Pinpoint the cell where the given text exists, returning its [x, y] midpoint coordinate. 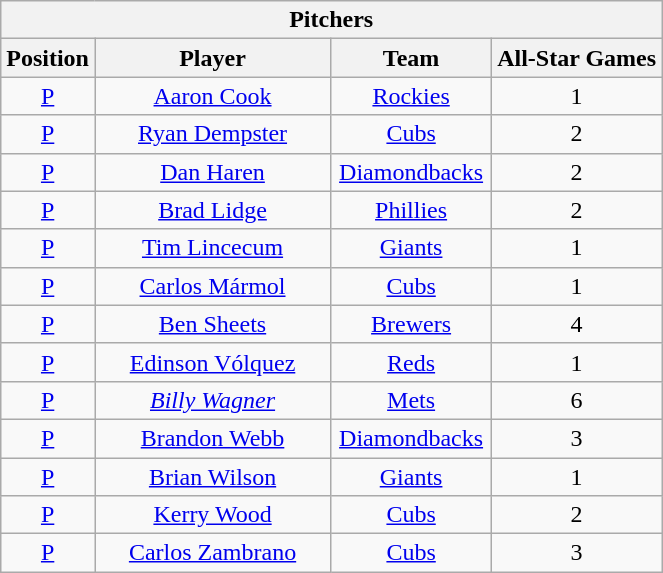
Position [48, 58]
Dan Haren [212, 172]
Brian Wilson [212, 477]
All-Star Games [577, 58]
Pitchers [332, 20]
Brad Lidge [212, 210]
Rockies [412, 96]
Carlos Mármol [212, 286]
Kerry Wood [212, 515]
Brandon Webb [212, 438]
Tim Lincecum [212, 248]
Player [212, 58]
Carlos Zambrano [212, 553]
Brewers [412, 324]
Phillies [412, 210]
Mets [412, 400]
4 [577, 324]
Ryan Dempster [212, 134]
Billy Wagner [212, 400]
Aaron Cook [212, 96]
Ben Sheets [212, 324]
Reds [412, 362]
Edinson Vólquez [212, 362]
6 [577, 400]
Team [412, 58]
